From the cell containing the given text, extract its center point as (x, y) coordinate. 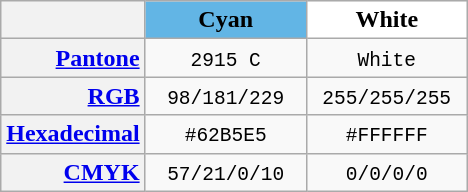
98/181/229 (226, 96)
0/0/0/0 (386, 172)
Cyan (226, 20)
57/21/0/10 (226, 172)
#FFFFFF (386, 134)
#62B5E5 (226, 134)
2915 C (226, 58)
RGB (73, 96)
CMYK (73, 172)
255/255/255 (386, 96)
Hexadecimal (73, 134)
Pantone (73, 58)
